Extract the [x, y] coordinate from the center of the cell holding the provided text.  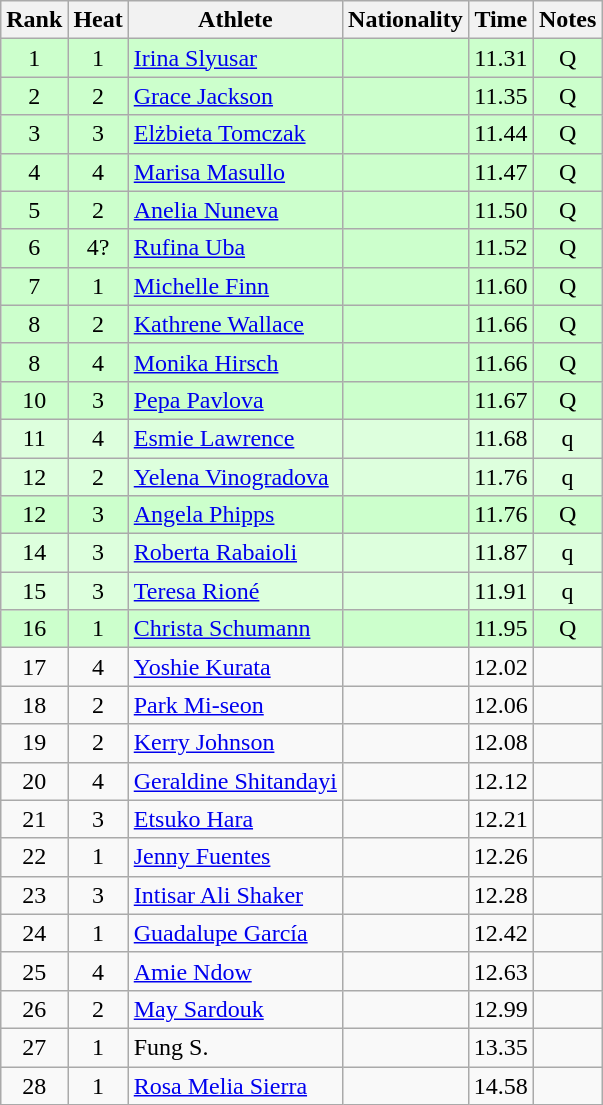
12.06 [500, 705]
Nationality [406, 20]
11.95 [500, 629]
6 [34, 248]
19 [34, 743]
11.60 [500, 286]
11.87 [500, 553]
Kathrene Wallace [235, 324]
Heat [98, 20]
20 [34, 781]
Roberta Rabaioli [235, 553]
26 [34, 1009]
11.31 [500, 58]
Michelle Finn [235, 286]
23 [34, 895]
12.12 [500, 781]
Etsuko Hara [235, 819]
Jenny Fuentes [235, 857]
18 [34, 705]
Monika Hirsch [235, 362]
4? [98, 248]
May Sardouk [235, 1009]
Yelena Vinogradova [235, 477]
22 [34, 857]
Rank [34, 20]
Park Mi-seon [235, 705]
Angela Phipps [235, 515]
Kerry Johnson [235, 743]
5 [34, 210]
12.21 [500, 819]
16 [34, 629]
11.35 [500, 96]
Elżbieta Tomczak [235, 134]
12.26 [500, 857]
Intisar Ali Shaker [235, 895]
Grace Jackson [235, 96]
Rosa Melia Sierra [235, 1085]
Teresa Rioné [235, 591]
Yoshie Kurata [235, 667]
Christa Schumann [235, 629]
12.63 [500, 971]
Fung S. [235, 1047]
Pepa Pavlova [235, 400]
11.67 [500, 400]
11.50 [500, 210]
12.08 [500, 743]
11.91 [500, 591]
Irina Slyusar [235, 58]
12.02 [500, 667]
Notes [567, 20]
11.44 [500, 134]
11.47 [500, 172]
Time [500, 20]
Anelia Nuneva [235, 210]
28 [34, 1085]
12.99 [500, 1009]
12.42 [500, 933]
Marisa Masullo [235, 172]
24 [34, 933]
14 [34, 553]
Rufina Uba [235, 248]
12.28 [500, 895]
10 [34, 400]
11.52 [500, 248]
25 [34, 971]
Athlete [235, 20]
Amie Ndow [235, 971]
27 [34, 1047]
14.58 [500, 1085]
11.68 [500, 438]
11 [34, 438]
Geraldine Shitandayi [235, 781]
Guadalupe García [235, 933]
Esmie Lawrence [235, 438]
17 [34, 667]
7 [34, 286]
21 [34, 819]
15 [34, 591]
13.35 [500, 1047]
